Locate the cell with the specified text and output its [x, y] center coordinate. 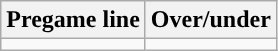
Pregame line [74, 20]
Over/under [210, 20]
